Search for the cell housing the specified text and yield its (X, Y) center coordinate. 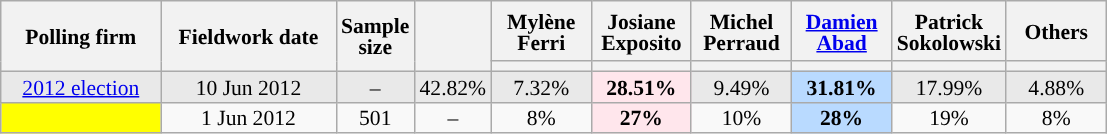
Michel Perraud (741, 31)
7.32% (541, 86)
19% (950, 118)
Patrick Sokolowski (950, 31)
Fieldwork date (248, 36)
Samplesize (375, 36)
10% (741, 118)
9.49% (741, 86)
Polling firm (81, 36)
27% (641, 118)
28% (842, 118)
2012 election (81, 86)
28.51% (641, 86)
17.99% (950, 86)
Others (1056, 31)
Mylène Ferri (541, 31)
10 Jun 2012 (248, 86)
1 Jun 2012 (248, 118)
501 (375, 118)
Josiane Exposito (641, 31)
42.82% (452, 86)
4.88% (1056, 86)
Damien Abad (842, 31)
31.81% (842, 86)
